Scan for the cell matching the given text and deliver its (X, Y) coordinate at center. 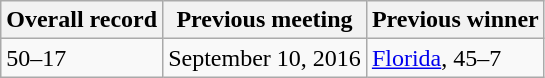
Overall record (82, 20)
September 10, 2016 (265, 58)
50–17 (82, 58)
Florida, 45–7 (455, 58)
Previous meeting (265, 20)
Previous winner (455, 20)
